From the cell containing the given text, extract its center point as (X, Y) coordinate. 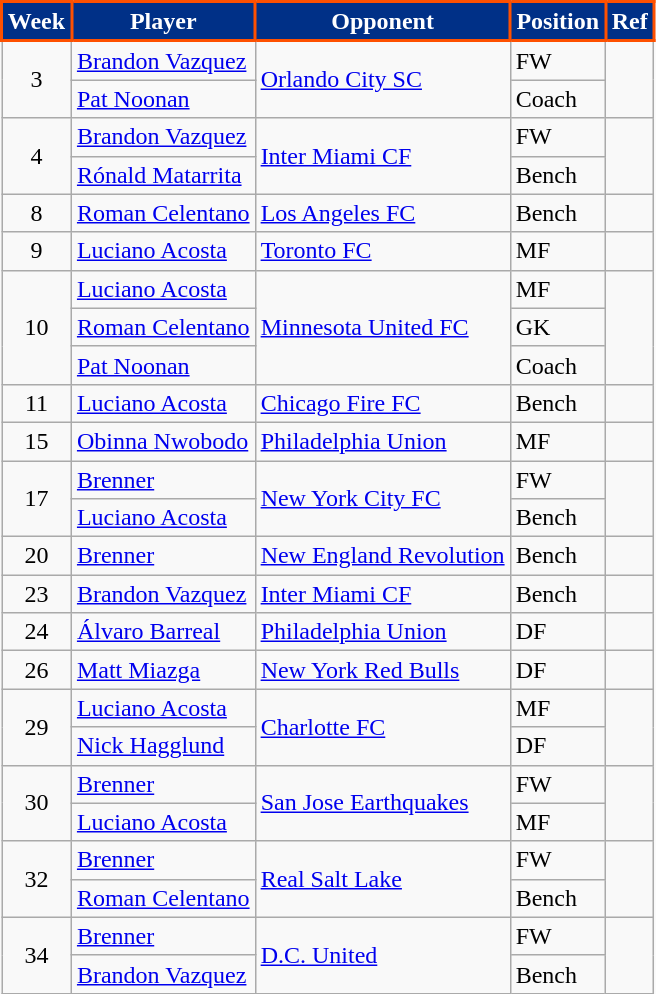
34 (37, 955)
Minnesota United FC (382, 327)
Week (37, 22)
10 (37, 327)
New York City FC (382, 498)
24 (37, 632)
Matt Miazga (163, 670)
Ref (630, 22)
29 (37, 727)
3 (37, 80)
Charlotte FC (382, 727)
Real Salt Lake (382, 879)
Player (163, 22)
17 (37, 498)
Position (558, 22)
Los Angeles FC (382, 213)
D.C. United (382, 955)
23 (37, 594)
San Jose Earthquakes (382, 803)
32 (37, 879)
30 (37, 803)
26 (37, 670)
Opponent (382, 22)
Álvaro Barreal (163, 632)
Chicago Fire FC (382, 403)
Toronto FC (382, 251)
Obinna Nwobodo (163, 441)
Nick Hagglund (163, 746)
Orlando City SC (382, 80)
20 (37, 556)
New England Revolution (382, 556)
11 (37, 403)
8 (37, 213)
4 (37, 156)
9 (37, 251)
GK (558, 327)
New York Red Bulls (382, 670)
Rónald Matarrita (163, 175)
15 (37, 441)
